Find where the given text appears and provide that cell's center as (x, y) coordinate. 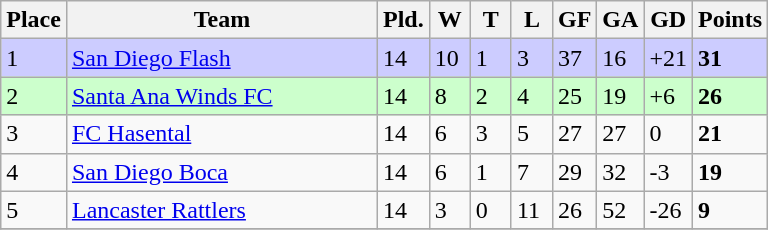
31 (730, 58)
Team (222, 20)
Lancaster Rattlers (222, 210)
21 (730, 134)
10 (450, 58)
Place (34, 20)
+21 (668, 58)
San Diego Flash (222, 58)
-26 (668, 210)
Points (730, 20)
16 (620, 58)
+6 (668, 96)
37 (574, 58)
29 (574, 172)
11 (532, 210)
32 (620, 172)
-3 (668, 172)
GF (574, 20)
8 (450, 96)
W (450, 20)
7 (532, 172)
Pld. (404, 20)
9 (730, 210)
San Diego Boca (222, 172)
FC Hasental (222, 134)
L (532, 20)
T (490, 20)
25 (574, 96)
Santa Ana Winds FC (222, 96)
GD (668, 20)
52 (620, 210)
GA (620, 20)
